Scan for the cell matching the given text and deliver its (x, y) coordinate at center. 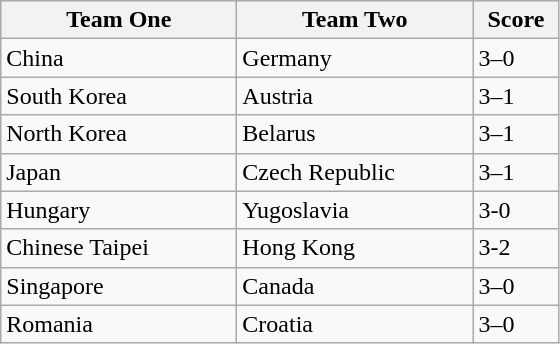
China (119, 58)
North Korea (119, 134)
Japan (119, 172)
Chinese Taipei (119, 248)
Score (516, 20)
Croatia (355, 324)
Hong Kong (355, 248)
Hungary (119, 210)
Yugoslavia (355, 210)
3-0 (516, 210)
Czech Republic (355, 172)
Austria (355, 96)
South Korea (119, 96)
Canada (355, 286)
Team One (119, 20)
3-2 (516, 248)
Team Two (355, 20)
Singapore (119, 286)
Romania (119, 324)
Germany (355, 58)
Belarus (355, 134)
